Locate the cell with the specified text and output its (x, y) center coordinate. 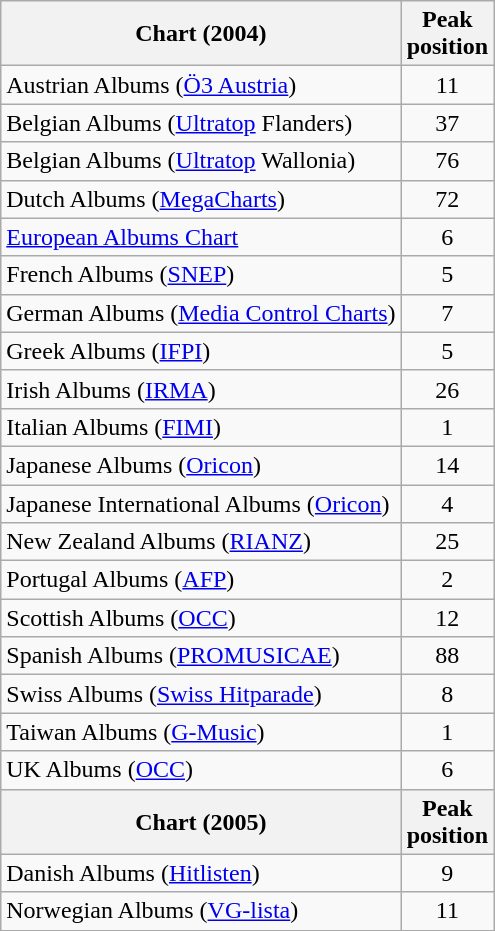
7 (447, 313)
Scottish Albums (OCC) (201, 618)
Swiss Albums (Swiss Hitparade) (201, 694)
14 (447, 465)
4 (447, 503)
Chart (2005) (201, 822)
German Albums (Media Control Charts) (201, 313)
Japanese International Albums (Oricon) (201, 503)
25 (447, 542)
Belgian Albums (Ultratop Flanders) (201, 123)
UK Albums (OCC) (201, 770)
Italian Albums (FIMI) (201, 427)
Belgian Albums (Ultratop Wallonia) (201, 161)
Taiwan Albums (G-Music) (201, 732)
72 (447, 199)
12 (447, 618)
9 (447, 873)
8 (447, 694)
26 (447, 389)
Danish Albums (Hitlisten) (201, 873)
37 (447, 123)
Norwegian Albums (VG-lista) (201, 911)
Dutch Albums (MegaCharts) (201, 199)
88 (447, 656)
Chart (2004) (201, 34)
Portugal Albums (AFP) (201, 580)
Spanish Albums (PROMUSICAE) (201, 656)
76 (447, 161)
Austrian Albums (Ö3 Austria) (201, 85)
2 (447, 580)
Greek Albums (IFPI) (201, 351)
European Albums Chart (201, 237)
French Albums (SNEP) (201, 275)
New Zealand Albums (RIANZ) (201, 542)
Japanese Albums (Oricon) (201, 465)
Irish Albums (IRMA) (201, 389)
